Detect which cell encompasses the target text, then output its (x, y) center coordinate. 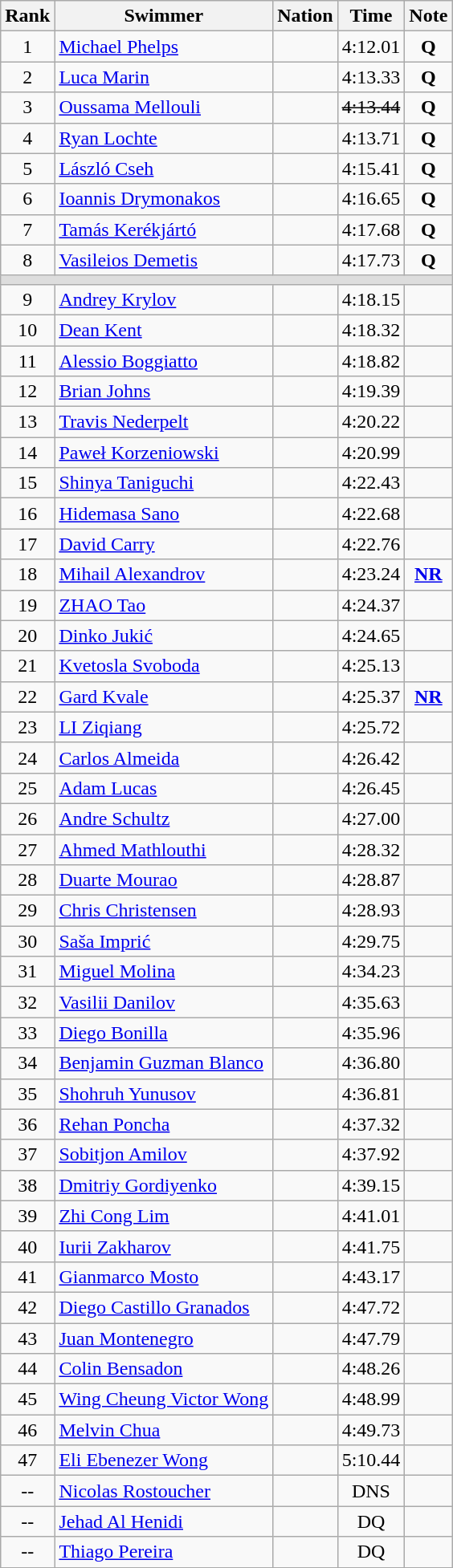
4:20.99 (371, 453)
28 (27, 880)
Rank (27, 16)
4:15.41 (371, 169)
39 (27, 1216)
Vasileios Demetis (164, 260)
4 (27, 138)
Saša Imprić (164, 941)
Chris Christensen (164, 911)
13 (27, 422)
Thiago Pereira (164, 1552)
Dmitriy Gordiyenko (164, 1185)
11 (27, 360)
12 (27, 392)
4:48.99 (371, 1399)
47 (27, 1460)
4:20.22 (371, 422)
15 (27, 483)
2 (27, 77)
4:49.73 (371, 1430)
19 (27, 605)
4:37.32 (371, 1124)
Carlos Almeida (164, 758)
5:10.44 (371, 1460)
Duarte Mourao (164, 880)
4:29.75 (371, 941)
Paweł Korzeniowski (164, 453)
Andre Schultz (164, 819)
32 (27, 1002)
Gard Kvale (164, 697)
ZHAO Tao (164, 605)
4:24.37 (371, 605)
30 (27, 941)
Luca Marin (164, 77)
4:25.37 (371, 697)
17 (27, 544)
6 (27, 199)
33 (27, 1033)
4:12.01 (371, 47)
4:13.44 (371, 108)
41 (27, 1277)
Ryan Lochte (164, 138)
Time (371, 16)
Andrey Krylov (164, 299)
3 (27, 108)
Rehan Poncha (164, 1124)
Hidemasa Sano (164, 514)
4:19.39 (371, 392)
35 (27, 1094)
4:28.87 (371, 880)
42 (27, 1307)
Eli Ebenezer Wong (164, 1460)
20 (27, 636)
4:16.65 (371, 199)
Melvin Chua (164, 1430)
29 (27, 911)
46 (27, 1430)
4:35.63 (371, 1002)
4:27.00 (371, 819)
44 (27, 1369)
4:25.13 (371, 666)
4:36.81 (371, 1094)
40 (27, 1246)
21 (27, 666)
Dinko Jukić (164, 636)
4:22.43 (371, 483)
4:36.80 (371, 1063)
4:13.71 (371, 138)
Ioannis Drymonakos (164, 199)
Mihail Alexandrov (164, 575)
4:34.23 (371, 972)
David Carry (164, 544)
16 (27, 514)
4:37.92 (371, 1155)
Colin Bensadon (164, 1369)
Note (429, 16)
Nation (305, 16)
Juan Montenegro (164, 1338)
25 (27, 788)
4:28.93 (371, 911)
Nicolas Rostoucher (164, 1491)
4:41.01 (371, 1216)
45 (27, 1399)
László Cseh (164, 169)
Swimmer (164, 16)
9 (27, 299)
36 (27, 1124)
38 (27, 1185)
1 (27, 47)
7 (27, 230)
31 (27, 972)
4:24.65 (371, 636)
18 (27, 575)
4:17.68 (371, 230)
4:47.79 (371, 1338)
4:13.33 (371, 77)
4:48.26 (371, 1369)
4:18.15 (371, 299)
23 (27, 727)
4:41.75 (371, 1246)
24 (27, 758)
Wing Cheung Victor Wong (164, 1399)
Travis Nederpelt (164, 422)
LI Ziqiang (164, 727)
4:18.32 (371, 330)
Alessio Boggiatto (164, 360)
27 (27, 850)
Tamás Kerékjártó (164, 230)
Diego Bonilla (164, 1033)
Shinya Taniguchi (164, 483)
Shohruh Yunusov (164, 1094)
Adam Lucas (164, 788)
4:22.76 (371, 544)
4:28.32 (371, 850)
Michael Phelps (164, 47)
Gianmarco Mosto (164, 1277)
Miguel Molina (164, 972)
8 (27, 260)
26 (27, 819)
4:25.72 (371, 727)
Jehad Al Henidi (164, 1521)
4:18.82 (371, 360)
43 (27, 1338)
Diego Castillo Granados (164, 1307)
4:22.68 (371, 514)
4:17.73 (371, 260)
4:26.45 (371, 788)
14 (27, 453)
Iurii Zakharov (164, 1246)
DNS (371, 1491)
4:43.17 (371, 1277)
4:23.24 (371, 575)
Oussama Mellouli (164, 108)
Dean Kent (164, 330)
5 (27, 169)
37 (27, 1155)
4:39.15 (371, 1185)
Kvetosla Svoboda (164, 666)
4:35.96 (371, 1033)
Sobitjon Amilov (164, 1155)
Ahmed Mathlouthi (164, 850)
Zhi Cong Lim (164, 1216)
10 (27, 330)
Brian Johns (164, 392)
34 (27, 1063)
22 (27, 697)
4:47.72 (371, 1307)
Vasilii Danilov (164, 1002)
Benjamin Guzman Blanco (164, 1063)
4:26.42 (371, 758)
